Determine the [x, y] coordinate at the center of the cell enclosing the given text.  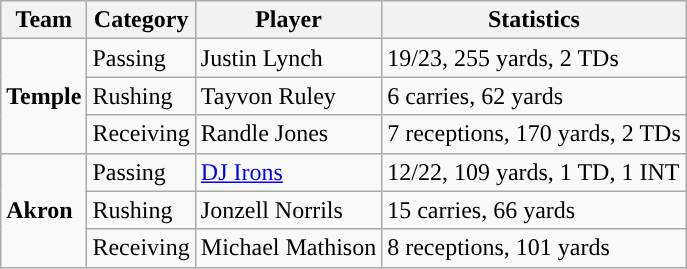
15 carries, 66 yards [534, 210]
Player [288, 20]
Randle Jones [288, 134]
6 carries, 62 yards [534, 96]
Statistics [534, 20]
Tayvon Ruley [288, 96]
DJ Irons [288, 172]
Category [141, 20]
8 receptions, 101 yards [534, 248]
Akron [44, 210]
Temple [44, 96]
Justin Lynch [288, 58]
12/22, 109 yards, 1 TD, 1 INT [534, 172]
19/23, 255 yards, 2 TDs [534, 58]
Jonzell Norrils [288, 210]
Team [44, 20]
Michael Mathison [288, 248]
7 receptions, 170 yards, 2 TDs [534, 134]
